Scan for the cell matching the given text and deliver its [X, Y] coordinate at center. 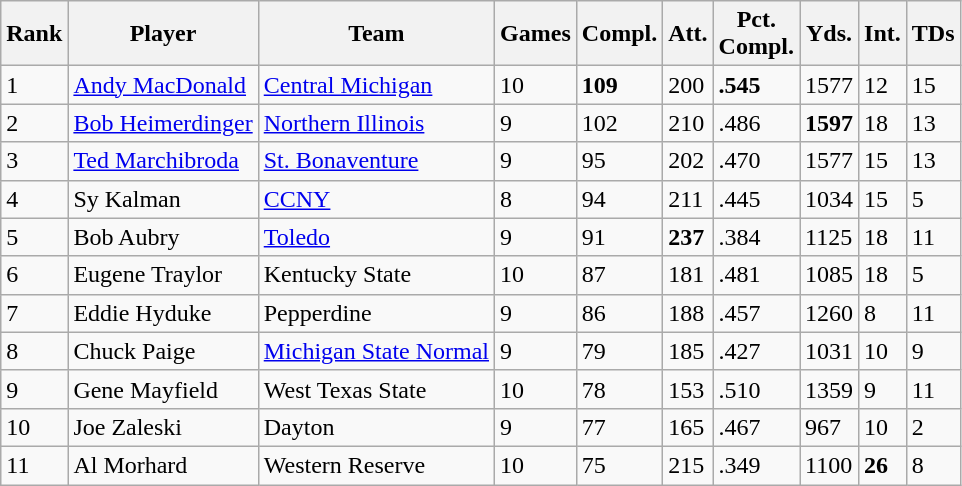
86 [619, 313]
Chuck Paige [163, 351]
91 [619, 237]
1 [34, 85]
181 [688, 275]
7 [34, 313]
202 [688, 161]
Eddie Hyduke [163, 313]
Northern Illinois [376, 123]
Joe Zaleski [163, 427]
TDs [933, 34]
75 [619, 465]
.349 [756, 465]
Yds. [830, 34]
.457 [756, 313]
94 [619, 199]
Att. [688, 34]
.427 [756, 351]
165 [688, 427]
1031 [830, 351]
4 [34, 199]
West Texas State [376, 389]
.445 [756, 199]
Rank [34, 34]
102 [619, 123]
Eugene Traylor [163, 275]
26 [883, 465]
237 [688, 237]
Int. [883, 34]
200 [688, 85]
.467 [756, 427]
Kentucky State [376, 275]
1597 [830, 123]
.470 [756, 161]
Pct.Compl. [756, 34]
.384 [756, 237]
1034 [830, 199]
109 [619, 85]
CCNY [376, 199]
Player [163, 34]
188 [688, 313]
Western Reserve [376, 465]
Dayton [376, 427]
78 [619, 389]
Bob Aubry [163, 237]
3 [34, 161]
215 [688, 465]
1359 [830, 389]
1125 [830, 237]
211 [688, 199]
1085 [830, 275]
210 [688, 123]
Gene Mayfield [163, 389]
12 [883, 85]
Team [376, 34]
Ted Marchibroda [163, 161]
Al Morhard [163, 465]
Compl. [619, 34]
87 [619, 275]
.486 [756, 123]
6 [34, 275]
967 [830, 427]
Pepperdine [376, 313]
.481 [756, 275]
77 [619, 427]
79 [619, 351]
Michigan State Normal [376, 351]
Sy Kalman [163, 199]
.545 [756, 85]
St. Bonaventure [376, 161]
Toledo [376, 237]
Andy MacDonald [163, 85]
Central Michigan [376, 85]
Bob Heimerdinger [163, 123]
1100 [830, 465]
1260 [830, 313]
185 [688, 351]
95 [619, 161]
.510 [756, 389]
Games [536, 34]
153 [688, 389]
